Output the (X, Y) coordinate of the center of the cell containing the given text.  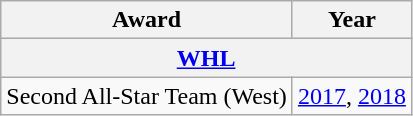
Year (352, 20)
Second All-Star Team (West) (147, 96)
WHL (206, 58)
Award (147, 20)
2017, 2018 (352, 96)
